Return the [X, Y] coordinate for the center point of the cell that contains the specified text.  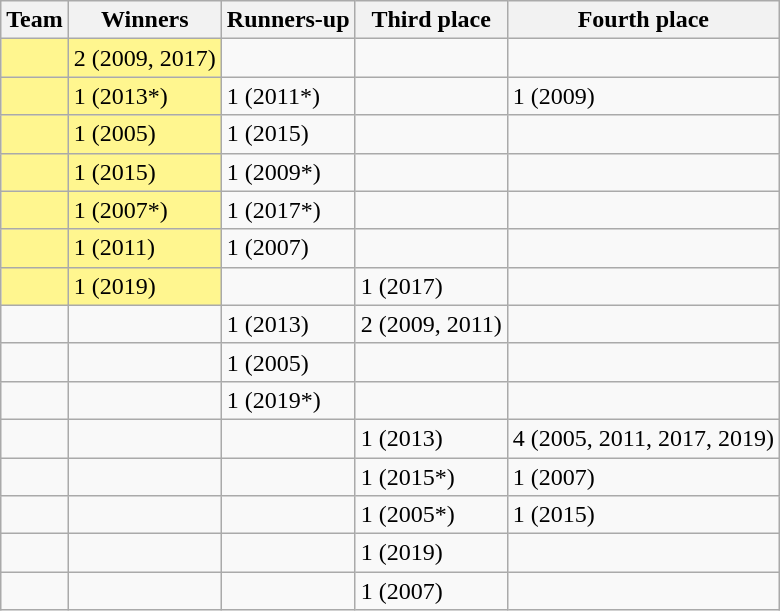
Third place [431, 20]
4 (2005, 2011, 2017, 2019) [643, 438]
1 (2009*) [288, 172]
1 (2011) [144, 248]
1 (2009) [643, 96]
1 (2011*) [288, 96]
1 (2017) [431, 286]
1 (2013*) [144, 96]
1 (2015*) [431, 477]
2 (2009, 2017) [144, 58]
Team [35, 20]
Fourth place [643, 20]
Runners-up [288, 20]
1 (2019*) [288, 400]
1 (2005*) [431, 515]
1 (2017*) [288, 210]
Winners [144, 20]
1 (2007*) [144, 210]
2 (2009, 2011) [431, 324]
